Detect which cell encompasses the target text, then output its [x, y] center coordinate. 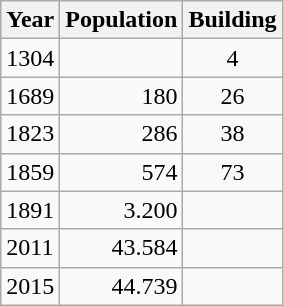
73 [232, 172]
38 [232, 134]
2011 [30, 248]
1689 [30, 96]
43.584 [122, 248]
Building [232, 20]
286 [122, 134]
180 [122, 96]
4 [232, 58]
2015 [30, 286]
1823 [30, 134]
1891 [30, 210]
574 [122, 172]
26 [232, 96]
Year [30, 20]
44.739 [122, 286]
3.200 [122, 210]
1304 [30, 58]
1859 [30, 172]
Population [122, 20]
